Search for the cell housing the specified text and yield its [X, Y] center coordinate. 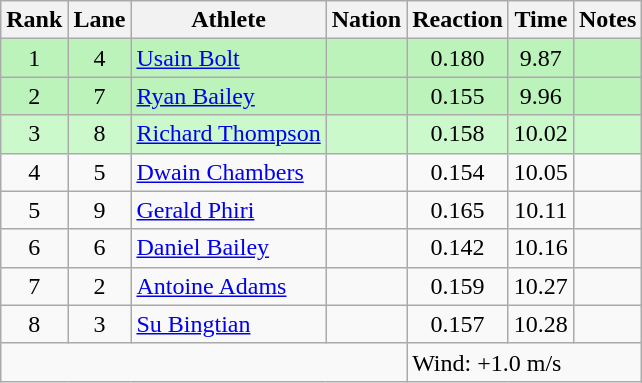
Richard Thompson [228, 134]
10.02 [540, 134]
10.27 [540, 286]
Usain Bolt [228, 58]
Reaction [458, 20]
0.180 [458, 58]
0.157 [458, 324]
0.165 [458, 210]
9.87 [540, 58]
9.96 [540, 96]
Gerald Phiri [228, 210]
10.28 [540, 324]
0.154 [458, 172]
Notes [607, 20]
Rank [34, 20]
0.155 [458, 96]
Time [540, 20]
Antoine Adams [228, 286]
0.158 [458, 134]
9 [100, 210]
0.142 [458, 248]
Lane [100, 20]
Wind: +1.0 m/s [524, 362]
10.16 [540, 248]
Athlete [228, 20]
Nation [366, 20]
Su Bingtian [228, 324]
0.159 [458, 286]
Ryan Bailey [228, 96]
Dwain Chambers [228, 172]
1 [34, 58]
Daniel Bailey [228, 248]
10.11 [540, 210]
10.05 [540, 172]
